Detect which cell encompasses the target text, then output its (X, Y) center coordinate. 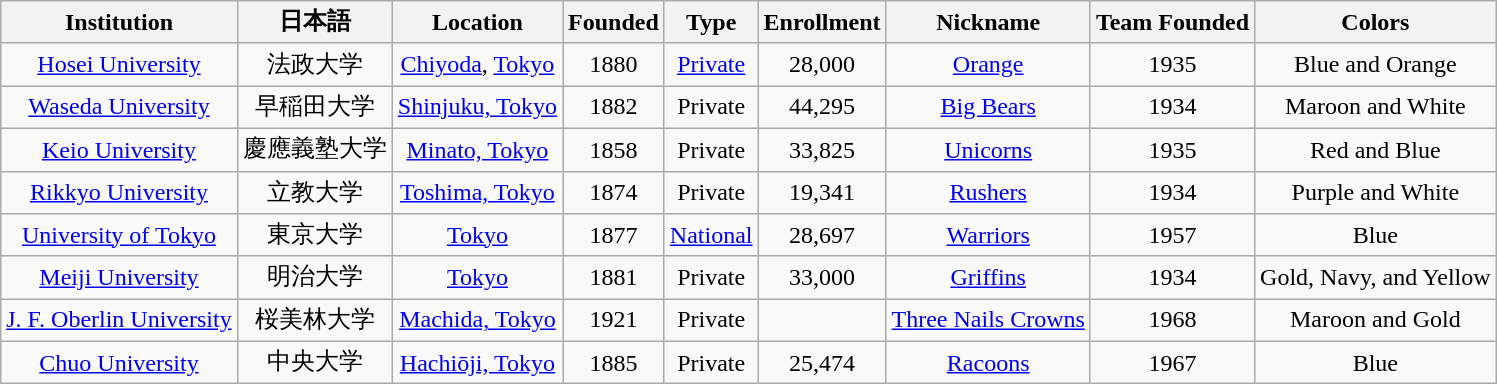
28,000 (822, 64)
1882 (614, 108)
1968 (1172, 320)
Institution (119, 22)
Chuo University (119, 362)
Racoons (988, 362)
日本語 (314, 22)
1858 (614, 150)
25,474 (822, 362)
Enrollment (822, 22)
Hachiōji, Tokyo (477, 362)
Blue and Orange (1376, 64)
44,295 (822, 108)
University of Tokyo (119, 236)
1885 (614, 362)
19,341 (822, 192)
33,000 (822, 278)
Warriors (988, 236)
法政大学 (314, 64)
桜美林大学 (314, 320)
1874 (614, 192)
Location (477, 22)
Maroon and Gold (1376, 320)
Purple and White (1376, 192)
Type (711, 22)
Nickname (988, 22)
Three Nails Crowns (988, 320)
Toshima, Tokyo (477, 192)
Shinjuku, Tokyo (477, 108)
明治大学 (314, 278)
J. F. Oberlin University (119, 320)
Big Bears (988, 108)
中央大学 (314, 362)
1877 (614, 236)
28,697 (822, 236)
Team Founded (1172, 22)
Keio University (119, 150)
Red and Blue (1376, 150)
立教大学 (314, 192)
Griffins (988, 278)
Minato, Tokyo (477, 150)
1967 (1172, 362)
1957 (1172, 236)
Machida, Tokyo (477, 320)
Rikkyo University (119, 192)
Colors (1376, 22)
Waseda University (119, 108)
Gold, Navy, and Yellow (1376, 278)
Unicorns (988, 150)
1880 (614, 64)
東京大学 (314, 236)
Chiyoda, Tokyo (477, 64)
Hosei University (119, 64)
33,825 (822, 150)
Rushers (988, 192)
Founded (614, 22)
National (711, 236)
慶應義塾大学 (314, 150)
Orange (988, 64)
Maroon and White (1376, 108)
1921 (614, 320)
早稲田大学 (314, 108)
1881 (614, 278)
Meiji University (119, 278)
